Scan for the cell matching the given text and deliver its (X, Y) coordinate at center. 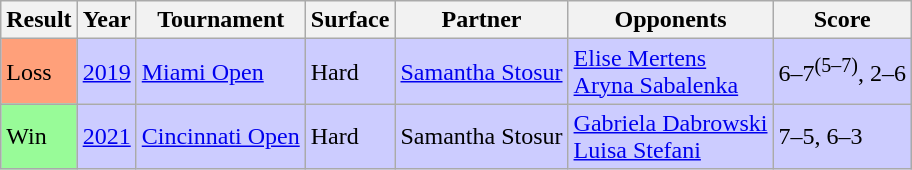
Score (842, 20)
Year (106, 20)
2021 (106, 136)
Elise Mertens Aryna Sabalenka (670, 72)
Miami Open (220, 72)
Cincinnati Open (220, 136)
2019 (106, 72)
Surface (350, 20)
7–5, 6–3 (842, 136)
Loss (39, 72)
Tournament (220, 20)
Opponents (670, 20)
Partner (482, 20)
Win (39, 136)
Gabriela Dabrowski Luisa Stefani (670, 136)
Result (39, 20)
6–7(5–7), 2–6 (842, 72)
